Locate the cell with the specified text and output its (x, y) center coordinate. 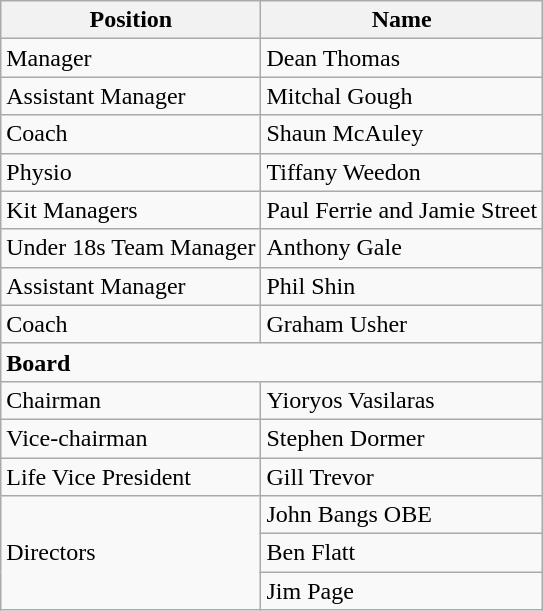
Board (272, 362)
Tiffany Weedon (402, 172)
Dean Thomas (402, 58)
Graham Usher (402, 324)
Stephen Dormer (402, 438)
Chairman (131, 400)
Jim Page (402, 591)
Mitchal Gough (402, 96)
Position (131, 20)
Yioryos Vasilaras (402, 400)
Paul Ferrie and Jamie Street (402, 210)
Phil Shin (402, 286)
Under 18s Team Manager (131, 248)
Manager (131, 58)
Name (402, 20)
Directors (131, 553)
Kit Managers (131, 210)
Life Vice President (131, 477)
Shaun McAuley (402, 134)
Ben Flatt (402, 553)
Vice-chairman (131, 438)
Physio (131, 172)
John Bangs OBE (402, 515)
Gill Trevor (402, 477)
Anthony Gale (402, 248)
